Search for the cell housing the specified text and yield its (X, Y) center coordinate. 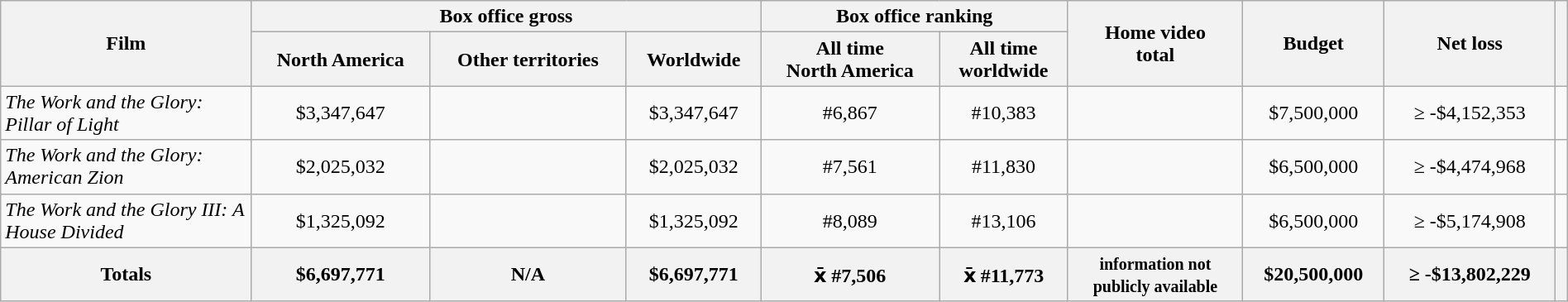
information not publicly available (1154, 275)
#7,561 (850, 167)
$7,500,000 (1313, 113)
x̄ #11,773 (1004, 275)
≥ -$4,474,968 (1470, 167)
x̄ #7,506 (850, 275)
Box office ranking (915, 17)
The Work and the Glory: Pillar of Light (126, 113)
#13,106 (1004, 220)
The Work and the Glory: American Zion (126, 167)
#11,830 (1004, 167)
≥ -$4,152,353 (1470, 113)
Other territories (528, 60)
Net loss (1470, 43)
Budget (1313, 43)
N/A (528, 275)
All time worldwide (1004, 60)
#10,383 (1004, 113)
Box office gross (506, 17)
The Work and the Glory III: A House Divided (126, 220)
Totals (126, 275)
Film (126, 43)
North America (341, 60)
Home video total (1154, 43)
≥ -$13,802,229 (1470, 275)
$20,500,000 (1313, 275)
#6,867 (850, 113)
All time North America (850, 60)
Worldwide (693, 60)
#8,089 (850, 220)
≥ -$5,174,908 (1470, 220)
